Locate the cell with the specified text and output its (x, y) center coordinate. 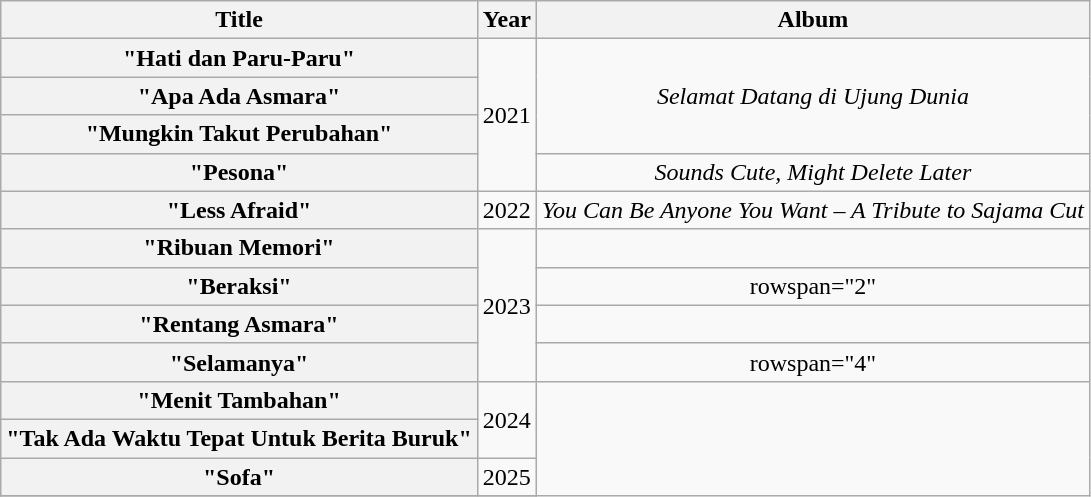
"Beraksi" (240, 286)
"Menit Tambahan" (240, 400)
"Apa Ada Asmara" (240, 96)
2022 (506, 210)
"Mungkin Takut Perubahan" (240, 134)
2023 (506, 305)
Year (506, 20)
"Less Afraid" (240, 210)
rowspan="4" (812, 362)
"Sofa" (240, 477)
"Pesona" (240, 172)
"Hati dan Paru-Paru" (240, 58)
Selamat Datang di Ujung Dunia (812, 96)
Sounds Cute, Might Delete Later (812, 172)
"Selamanya" (240, 362)
2024 (506, 419)
You Can Be Anyone You Want – A Tribute to Sajama Cut (812, 210)
"Tak Ada Waktu Tepat Untuk Berita Buruk" (240, 438)
2025 (506, 477)
Album (812, 20)
2021 (506, 115)
"Rentang Asmara" (240, 324)
rowspan="2" (812, 286)
Title (240, 20)
"Ribuan Memori" (240, 248)
